Extract the (X, Y) coordinate from the center of the cell holding the provided text.  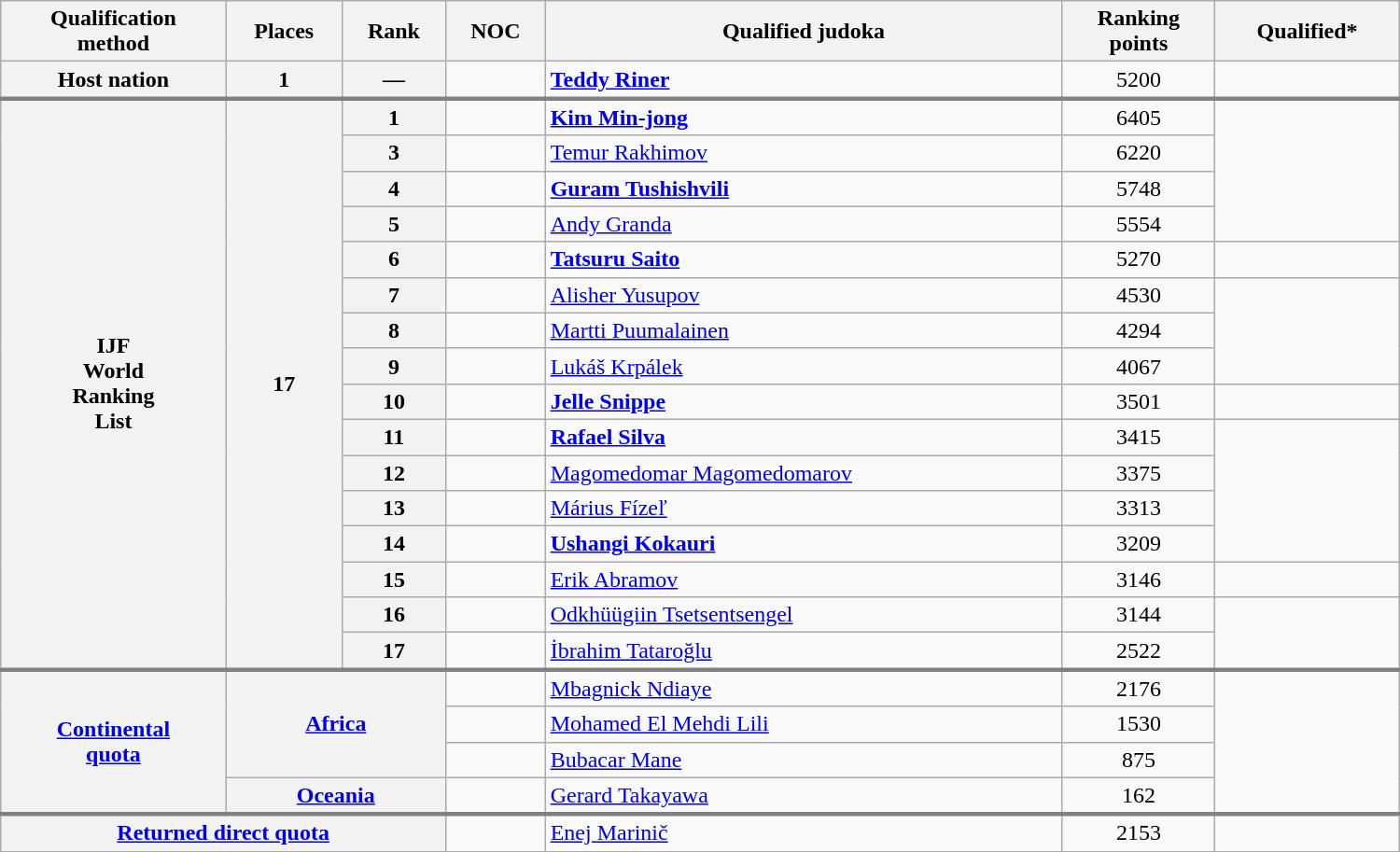
1530 (1139, 724)
Qualificationmethod (114, 32)
3209 (1139, 544)
2522 (1139, 651)
Bubacar Mane (804, 760)
4 (394, 189)
5 (394, 224)
3146 (1139, 580)
5270 (1139, 259)
Oceania (336, 796)
Rafael Silva (804, 437)
Tatsuru Saito (804, 259)
Magomedomar Magomedomarov (804, 473)
3415 (1139, 437)
3375 (1139, 473)
Alisher Yusupov (804, 295)
11 (394, 437)
Host nation (114, 80)
Mohamed El Mehdi Lili (804, 724)
8 (394, 330)
Kim Min-jong (804, 117)
13 (394, 509)
3144 (1139, 615)
4067 (1139, 366)
İbrahim Tataroğlu (804, 651)
NOC (495, 32)
6220 (1139, 153)
3313 (1139, 509)
Guram Tushishvili (804, 189)
7 (394, 295)
Continentalquota (114, 741)
5200 (1139, 80)
Qualified judoka (804, 32)
Rankingpoints (1139, 32)
IJFWorldRankingList (114, 384)
9 (394, 366)
Lukáš Krpálek (804, 366)
Gerard Takayawa (804, 796)
15 (394, 580)
Andy Granda (804, 224)
12 (394, 473)
16 (394, 615)
162 (1139, 796)
2176 (1139, 688)
Jelle Snippe (804, 401)
Mbagnick Ndiaye (804, 688)
5554 (1139, 224)
6405 (1139, 117)
4294 (1139, 330)
14 (394, 544)
Teddy Riner (804, 80)
Rank (394, 32)
Martti Puumalainen (804, 330)
Qualified* (1307, 32)
10 (394, 401)
4530 (1139, 295)
Temur Rakhimov (804, 153)
875 (1139, 760)
— (394, 80)
Enej Marinič (804, 833)
Ushangi Kokauri (804, 544)
2153 (1139, 833)
Márius Fízeľ (804, 509)
Places (284, 32)
5748 (1139, 189)
Returned direct quota (224, 833)
Africa (336, 723)
3501 (1139, 401)
Odkhüügiin Tsetsentsengel (804, 615)
6 (394, 259)
3 (394, 153)
Erik Abramov (804, 580)
